Detect which cell encompasses the target text, then output its [X, Y] center coordinate. 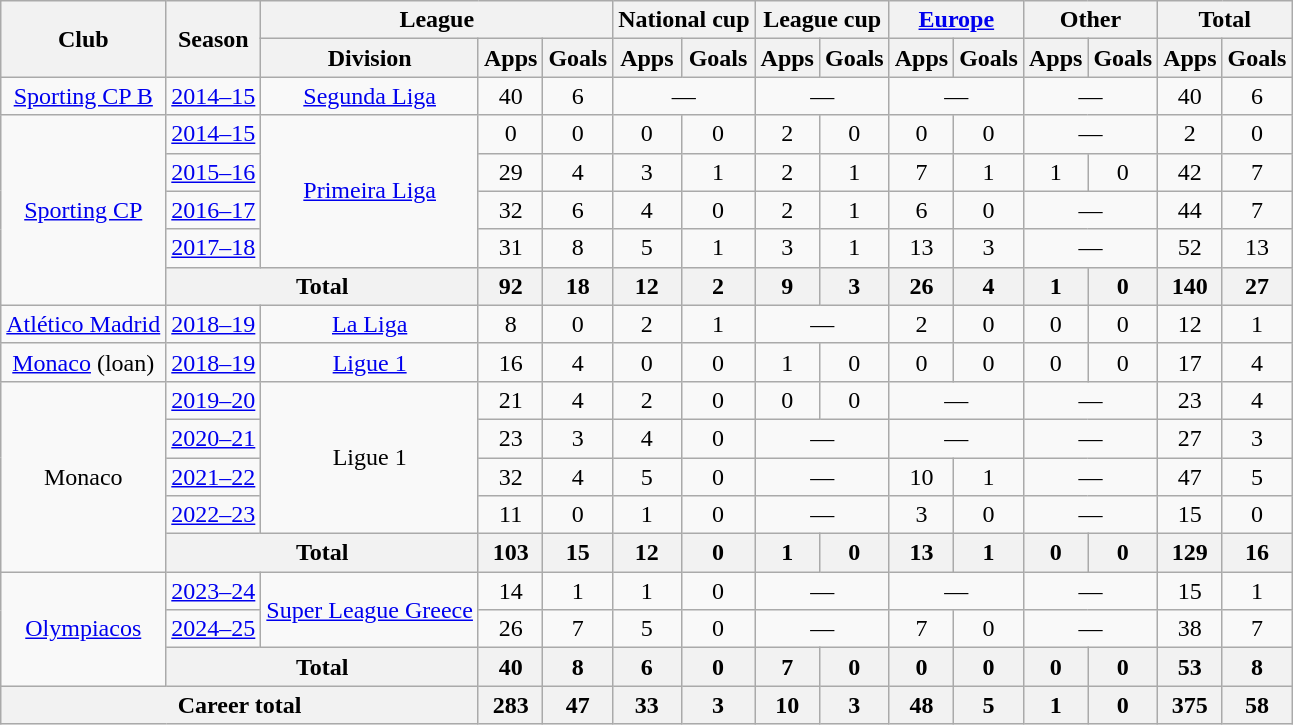
Segunda Liga [370, 96]
Super League Greece [370, 610]
17 [1190, 362]
140 [1190, 286]
League cup [822, 20]
31 [510, 248]
103 [510, 553]
Sporting CP B [84, 96]
44 [1190, 210]
38 [1190, 629]
Sporting CP [84, 210]
2017–18 [214, 248]
18 [578, 286]
29 [510, 172]
2022–23 [214, 515]
129 [1190, 553]
Europe [956, 20]
53 [1190, 667]
Atlético Madrid [84, 324]
National cup [684, 20]
58 [1257, 705]
283 [510, 705]
Division [370, 58]
2023–24 [214, 591]
9 [787, 286]
League [437, 20]
33 [647, 705]
Primeira Liga [370, 191]
Club [84, 39]
14 [510, 591]
42 [1190, 172]
Career total [240, 705]
Monaco [84, 476]
Monaco (loan) [84, 362]
375 [1190, 705]
2024–25 [214, 629]
La Liga [370, 324]
2016–17 [214, 210]
48 [921, 705]
Season [214, 39]
Olympiacos [84, 629]
2015–16 [214, 172]
52 [1190, 248]
2021–22 [214, 477]
Other [1090, 20]
21 [510, 400]
2020–21 [214, 438]
11 [510, 515]
92 [510, 286]
2019–20 [214, 400]
